Locate the cell with the specified text and output its (X, Y) center coordinate. 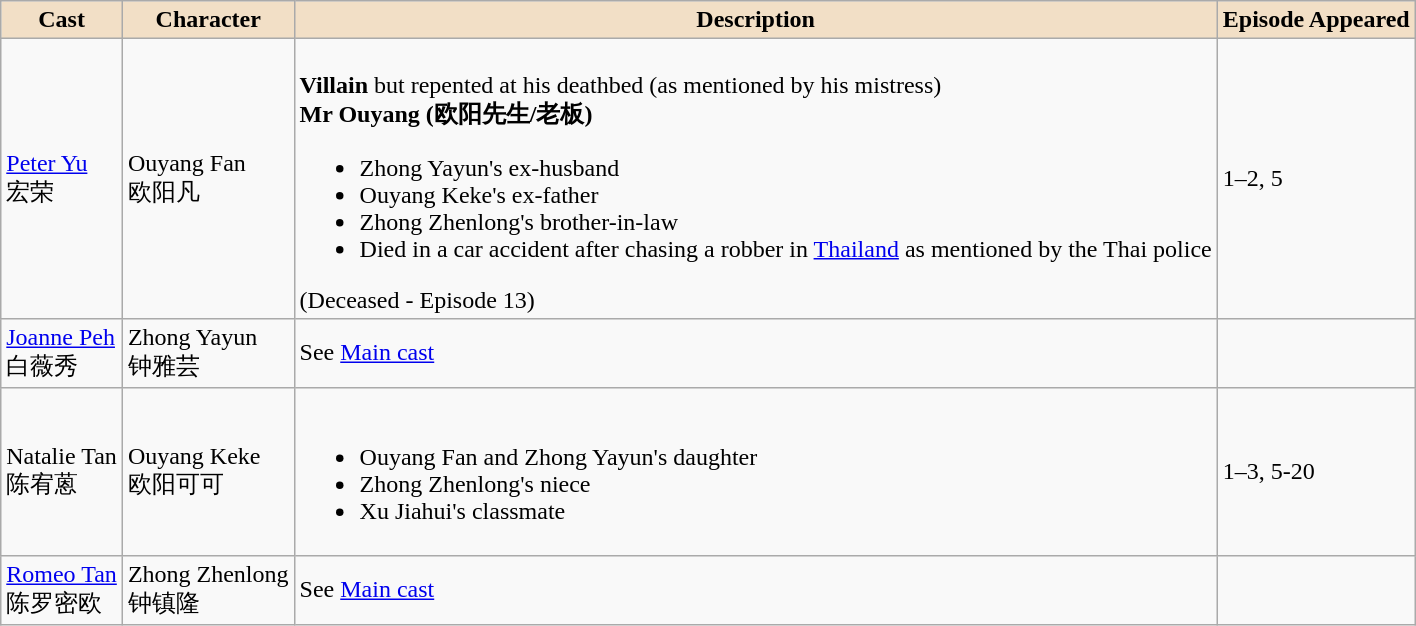
Ouyang Keke 欧阳可可 (208, 472)
1–3, 5-20 (1316, 472)
1–2, 5 (1316, 179)
Description (756, 20)
Character (208, 20)
Ouyang Fan and Zhong Yayun's daughterZhong Zhenlong's nieceXu Jiahui's classmate (756, 472)
Zhong Yayun 钟雅芸 (208, 353)
Ouyang Fan 欧阳凡 (208, 179)
Cast (62, 20)
Peter Yu 宏荣 (62, 179)
Zhong Zhenlong 钟镇隆 (208, 590)
Romeo Tan 陈罗密欧 (62, 590)
Natalie Tan 陈宥蒽 (62, 472)
Joanne Peh 白薇秀 (62, 353)
Episode Appeared (1316, 20)
